Extract the (x, y) coordinate from the center of the cell holding the provided text.  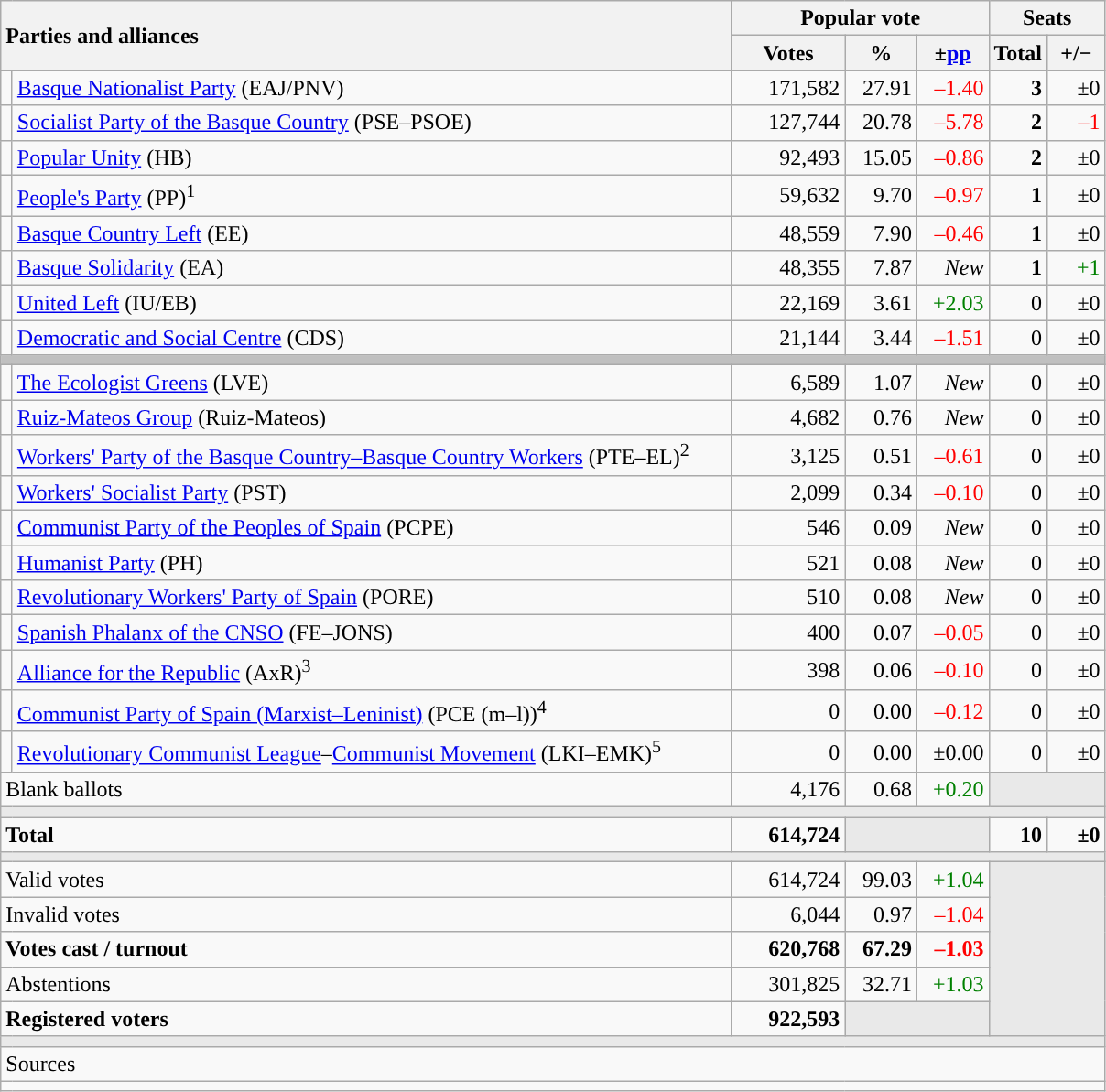
67.29 (881, 949)
922,593 (788, 1019)
Basque Country Left (EE) (372, 233)
171,582 (788, 88)
–1.51 (952, 338)
301,825 (788, 984)
32.71 (881, 984)
620,768 (788, 949)
Parties and alliances (366, 36)
Workers' Party of the Basque Country–Basque Country Workers (PTE–EL)2 (372, 456)
7.87 (881, 268)
–1.03 (952, 949)
–0.46 (952, 233)
48,355 (788, 268)
±0.00 (952, 752)
Blank ballots (366, 790)
0.06 (881, 670)
Communist Party of the Peoples of Spain (PCPE) (372, 528)
+0.20 (952, 790)
Revolutionary Communist League–Communist Movement (LKI–EMK)5 (372, 752)
Votes cast / turnout (366, 949)
3.61 (881, 303)
The Ecologist Greens (LVE) (372, 383)
+1.04 (952, 880)
People's Party (PP)1 (372, 196)
+2.03 (952, 303)
Humanist Party (PH) (372, 563)
Workers' Socialist Party (PST) (372, 493)
–1 (1077, 123)
92,493 (788, 157)
0.07 (881, 632)
Revolutionary Workers' Party of Spain (PORE) (372, 598)
Spanish Phalanx of the CNSO (FE–JONS) (372, 632)
0.68 (881, 790)
Valid votes (366, 880)
6,044 (788, 914)
27.91 (881, 88)
4,176 (788, 790)
400 (788, 632)
546 (788, 528)
521 (788, 563)
–0.86 (952, 157)
0.34 (881, 493)
127,744 (788, 123)
Invalid votes (366, 914)
20.78 (881, 123)
Socialist Party of the Basque Country (PSE–PSOE) (372, 123)
21,144 (788, 338)
510 (788, 598)
15.05 (881, 157)
United Left (IU/EB) (372, 303)
–1.04 (952, 914)
3 (1018, 88)
4,682 (788, 417)
+1 (1077, 268)
% (881, 53)
+/− (1077, 53)
0.76 (881, 417)
Popular Unity (HB) (372, 157)
–5.78 (952, 123)
0.51 (881, 456)
Sources (553, 1064)
48,559 (788, 233)
6,589 (788, 383)
10 (1018, 835)
Basque Nationalist Party (EAJ/PNV) (372, 88)
59,632 (788, 196)
±pp (952, 53)
Votes (788, 53)
–1.40 (952, 88)
Democratic and Social Centre (CDS) (372, 338)
–0.61 (952, 456)
Abstentions (366, 984)
Alliance for the Republic (AxR)3 (372, 670)
1.07 (881, 383)
2,099 (788, 493)
99.03 (881, 880)
9.70 (881, 196)
3,125 (788, 456)
+1.03 (952, 984)
–0.12 (952, 710)
398 (788, 670)
22,169 (788, 303)
Communist Party of Spain (Marxist–Leninist) (PCE (m–l))4 (372, 710)
Registered voters (366, 1019)
0.09 (881, 528)
3.44 (881, 338)
0.97 (881, 914)
7.90 (881, 233)
Ruiz-Mateos Group (Ruiz-Mateos) (372, 417)
–0.05 (952, 632)
–0.97 (952, 196)
Popular vote (861, 18)
Seats (1047, 18)
Basque Solidarity (EA) (372, 268)
